Return [X, Y] of the center of cell containing provided text 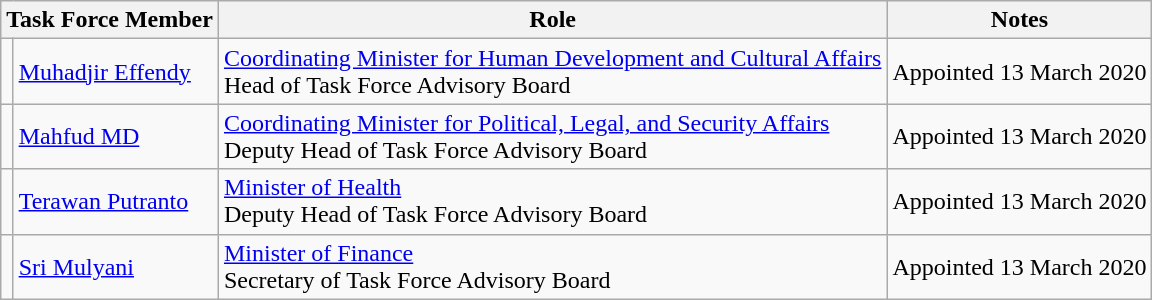
Coordinating Minister for Political, Legal, and Security AffairsDeputy Head of Task Force Advisory Board [552, 136]
Minister of HealthDeputy Head of Task Force Advisory Board [552, 202]
Muhadjir Effendy [116, 72]
Minister of FinanceSecretary of Task Force Advisory Board [552, 266]
Task Force Member [110, 20]
Sri Mulyani [116, 266]
Mahfud MD [116, 136]
Role [552, 20]
Notes [1020, 20]
Terawan Putranto [116, 202]
Coordinating Minister for Human Development and Cultural AffairsHead of Task Force Advisory Board [552, 72]
